From the cell containing the given text, extract its center point as [X, Y] coordinate. 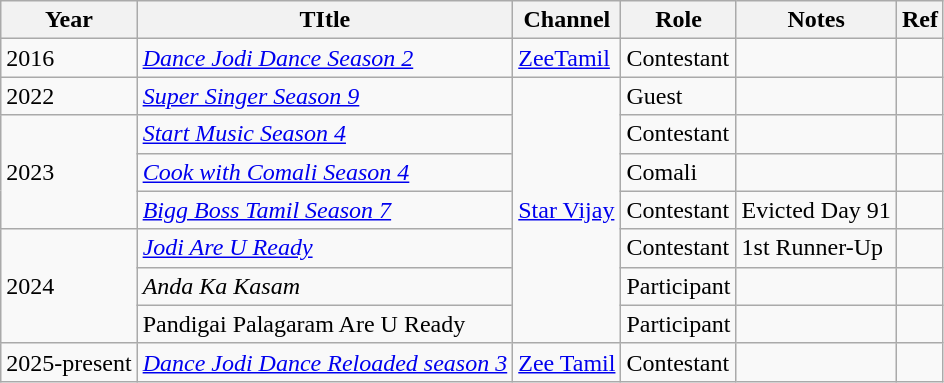
Start Music Season 4 [325, 134]
Notes [816, 20]
Cook with Comali Season 4 [325, 172]
2024 [69, 286]
Anda Ka Kasam [325, 286]
Jodi Are U Ready [325, 248]
Year [69, 20]
2023 [69, 172]
2022 [69, 96]
Evicted Day 91 [816, 210]
Star Vijay [567, 210]
2025-present [69, 362]
Ref [920, 20]
Dance Jodi Dance Reloaded season 3 [325, 362]
Pandigai Palagaram Are U Ready [325, 324]
Zee Tamil [567, 362]
1st Runner-Up [816, 248]
ZeeTamil [567, 58]
Guest [678, 96]
Role [678, 20]
TItle [325, 20]
Channel [567, 20]
Comali [678, 172]
Bigg Boss Tamil Season 7 [325, 210]
Super Singer Season 9 [325, 96]
Dance Jodi Dance Season 2 [325, 58]
2016 [69, 58]
